Pinpoint the cell where the given text exists, returning its (x, y) midpoint coordinate. 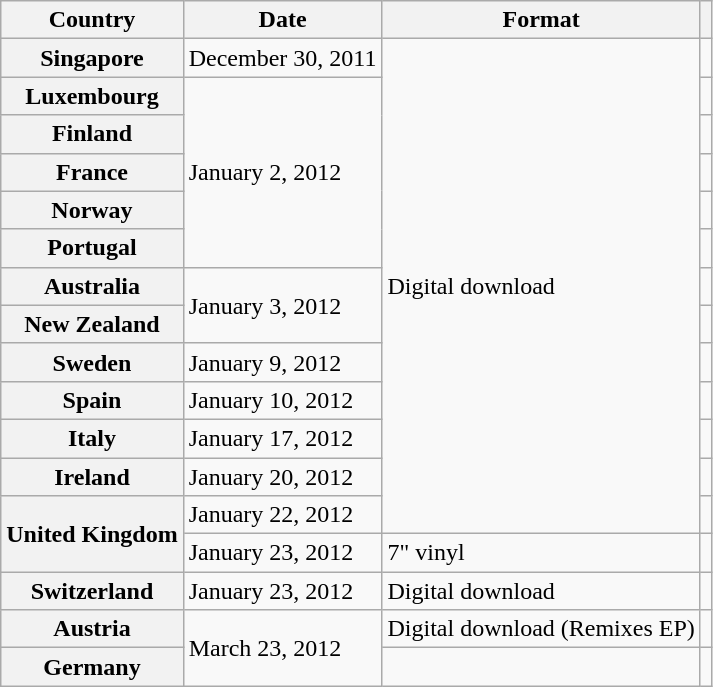
January 10, 2012 (282, 400)
January 20, 2012 (282, 477)
January 9, 2012 (282, 362)
Singapore (92, 58)
Date (282, 20)
Portugal (92, 248)
Australia (92, 286)
Ireland (92, 477)
Italy (92, 438)
France (92, 172)
December 30, 2011 (282, 58)
Luxembourg (92, 96)
Spain (92, 400)
January 22, 2012 (282, 515)
Germany (92, 667)
New Zealand (92, 324)
March 23, 2012 (282, 648)
Format (541, 20)
Country (92, 20)
Norway (92, 210)
Austria (92, 629)
Digital download (Remixes EP) (541, 629)
Switzerland (92, 591)
United Kingdom (92, 534)
January 3, 2012 (282, 305)
January 2, 2012 (282, 172)
Finland (92, 134)
7" vinyl (541, 553)
January 17, 2012 (282, 438)
Sweden (92, 362)
